Capture the cell that displays the provided text and extract its (X, Y) central coordinate. 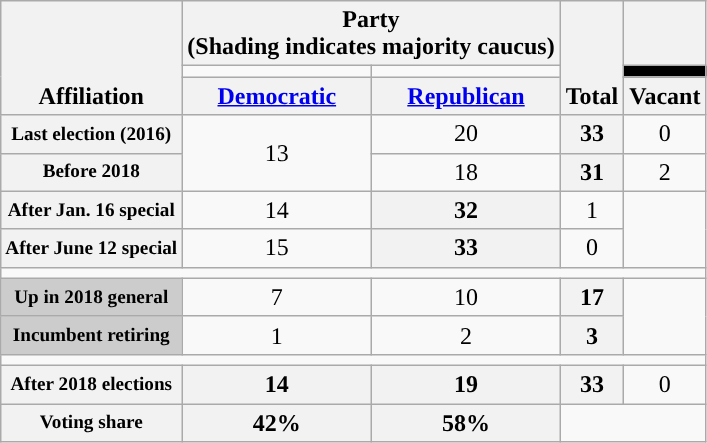
31 (592, 172)
15 (277, 248)
20 (466, 134)
18 (466, 172)
Vacant (665, 96)
After June 12 special (92, 248)
Democratic (277, 96)
Last election (2016) (92, 134)
10 (466, 297)
Republican (466, 96)
13 (277, 153)
42% (277, 423)
7 (277, 297)
19 (466, 384)
Total (592, 58)
3 (592, 335)
After 2018 elections (92, 384)
58% (466, 423)
Incumbent retiring (92, 335)
Affiliation (92, 58)
32 (466, 210)
Up in 2018 general (92, 297)
Party (Shading indicates majority caucus) (371, 34)
17 (592, 297)
After Jan. 16 special (92, 210)
Before 2018 (92, 172)
Voting share (92, 423)
